Output the (x, y) coordinate of the center of the cell containing the given text.  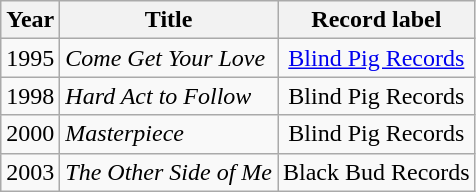
Come Get Your Love (169, 58)
1995 (30, 58)
2003 (30, 172)
2000 (30, 134)
The Other Side of Me (169, 172)
1998 (30, 96)
Title (169, 20)
Hard Act to Follow (169, 96)
Year (30, 20)
Record label (377, 20)
Masterpiece (169, 134)
Black Bud Records (377, 172)
